Determine the [x, y] coordinate at the center of the cell enclosing the given text.  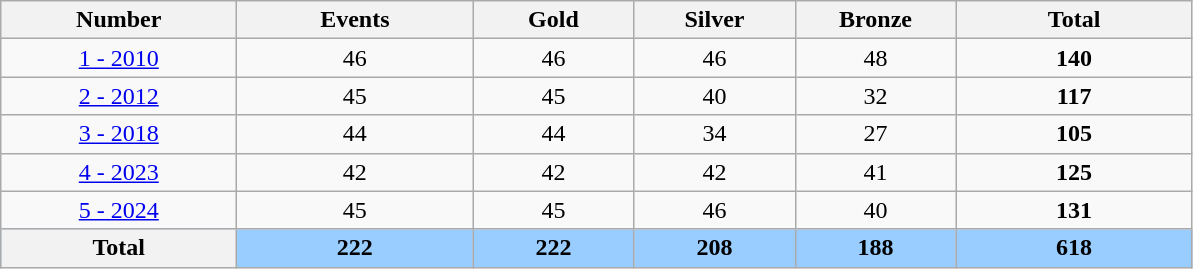
4 - 2023 [119, 172]
41 [876, 172]
32 [876, 96]
5 - 2024 [119, 210]
Silver [714, 20]
Events [355, 20]
27 [876, 134]
618 [1074, 248]
208 [714, 248]
3 - 2018 [119, 134]
34 [714, 134]
125 [1074, 172]
105 [1074, 134]
2 - 2012 [119, 96]
140 [1074, 58]
1 - 2010 [119, 58]
Bronze [876, 20]
131 [1074, 210]
Gold [554, 20]
Number [119, 20]
117 [1074, 96]
48 [876, 58]
188 [876, 248]
